Search for the cell housing the specified text and yield its [X, Y] center coordinate. 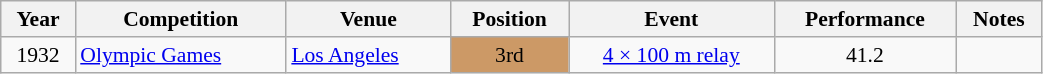
Performance [865, 19]
Competition [180, 19]
Notes [999, 19]
41.2 [865, 55]
Olympic Games [180, 55]
3rd [509, 55]
1932 [38, 55]
Venue [368, 19]
Los Angeles [368, 55]
Event [672, 19]
Position [509, 19]
Year [38, 19]
4 × 100 m relay [672, 55]
